Search for the cell housing the specified text and yield its (x, y) center coordinate. 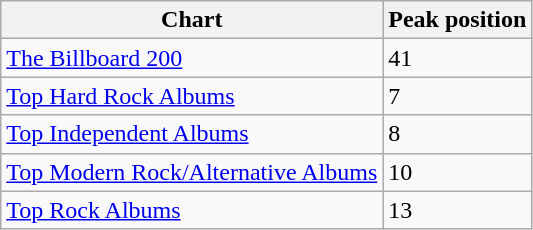
10 (458, 172)
8 (458, 134)
Chart (192, 20)
13 (458, 210)
Top Hard Rock Albums (192, 96)
Peak position (458, 20)
Top Modern Rock/Alternative Albums (192, 172)
The Billboard 200 (192, 58)
Top Rock Albums (192, 210)
Top Independent Albums (192, 134)
7 (458, 96)
41 (458, 58)
